Return [x, y] of the center of cell containing provided text 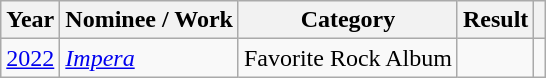
Nominee / Work [150, 20]
2022 [30, 58]
Result [495, 20]
Category [348, 20]
Year [30, 20]
Impera [150, 58]
Favorite Rock Album [348, 58]
